From the cell containing the given text, extract its center point as [X, Y] coordinate. 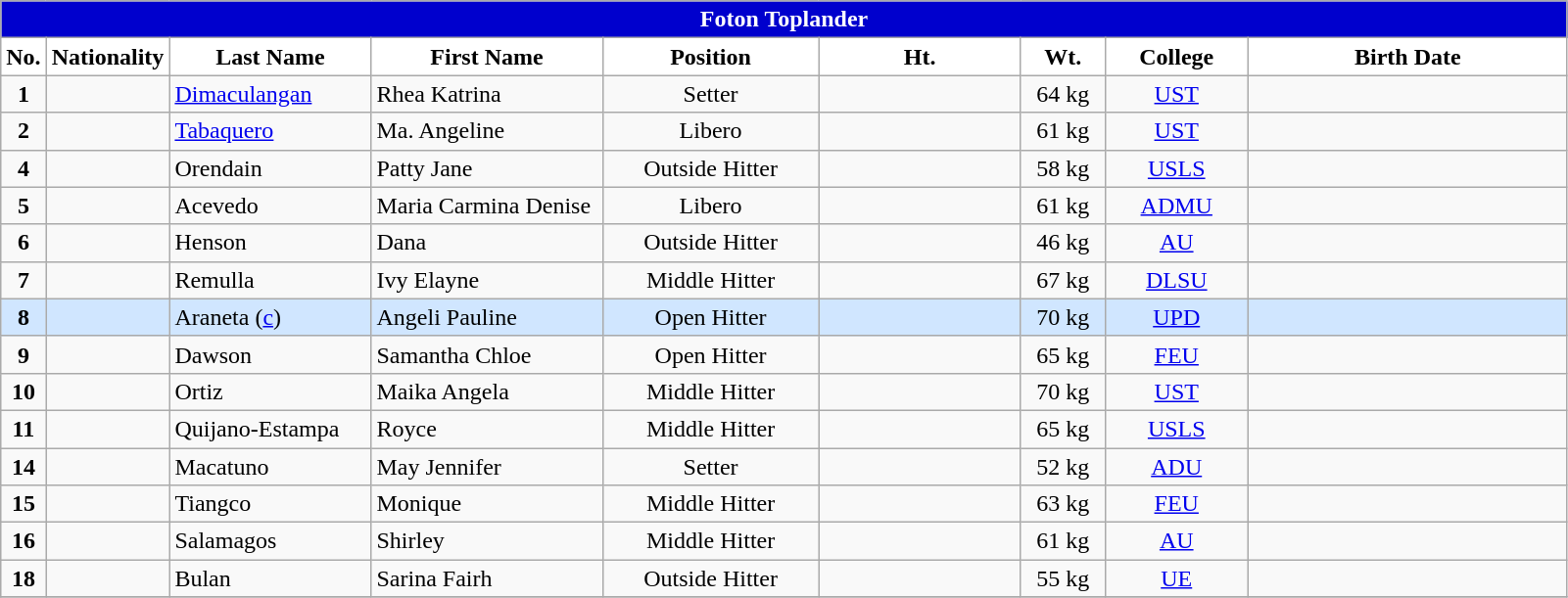
7 [24, 280]
11 [24, 429]
Shirley [487, 541]
5 [24, 206]
Wt. [1063, 57]
Dimaculangan [270, 94]
8 [24, 317]
Quijano-Estampa [270, 429]
ADU [1176, 467]
UPD [1176, 317]
52 kg [1063, 467]
15 [24, 504]
Ma. Angeline [487, 131]
Tabaquero [270, 131]
Salamagos [270, 541]
Macatuno [270, 467]
Maika Angela [487, 391]
DLSU [1176, 280]
Monique [487, 504]
Dana [487, 243]
First Name [487, 57]
Maria Carmina Denise [487, 206]
College [1176, 57]
No. [24, 57]
1 [24, 94]
Foton Toplander [784, 20]
Remulla [270, 280]
14 [24, 467]
Birth Date [1407, 57]
58 kg [1063, 168]
Orendain [270, 168]
ADMU [1176, 206]
Tiangco [270, 504]
Bulan [270, 578]
Patty Jane [487, 168]
Ortiz [270, 391]
4 [24, 168]
Sarina Fairh [487, 578]
Position [711, 57]
Samantha Chloe [487, 354]
May Jennifer [487, 467]
64 kg [1063, 94]
Ht. [920, 57]
67 kg [1063, 280]
Henson [270, 243]
Araneta (c) [270, 317]
63 kg [1063, 504]
UE [1176, 578]
46 kg [1063, 243]
55 kg [1063, 578]
Acevedo [270, 206]
Ivy Elayne [487, 280]
10 [24, 391]
Nationality [108, 57]
6 [24, 243]
2 [24, 131]
18 [24, 578]
Last Name [270, 57]
Angeli Pauline [487, 317]
9 [24, 354]
Dawson [270, 354]
Rhea Katrina [487, 94]
16 [24, 541]
Royce [487, 429]
